From the cell containing the given text, extract its center point as [x, y] coordinate. 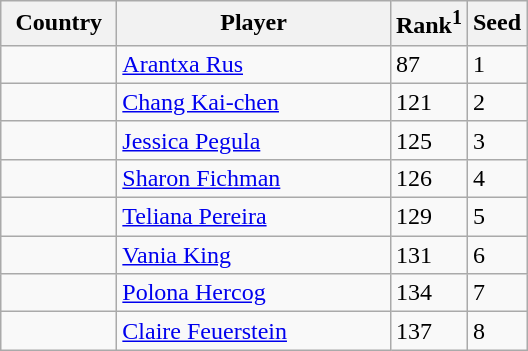
Polona Hercog [254, 293]
129 [428, 217]
126 [428, 178]
3 [496, 140]
Arantxa Rus [254, 64]
6 [496, 255]
121 [428, 102]
Claire Feuerstein [254, 331]
4 [496, 178]
7 [496, 293]
Vania King [254, 255]
8 [496, 331]
Country [59, 24]
125 [428, 140]
137 [428, 331]
131 [428, 255]
Chang Kai-chen [254, 102]
Sharon Fichman [254, 178]
87 [428, 64]
Teliana Pereira [254, 217]
134 [428, 293]
1 [496, 64]
Jessica Pegula [254, 140]
2 [496, 102]
5 [496, 217]
Seed [496, 24]
Player [254, 24]
Rank1 [428, 24]
